From the cell containing the given text, extract its center point as [X, Y] coordinate. 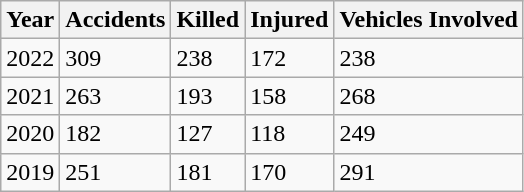
249 [429, 134]
170 [290, 172]
Killed [208, 20]
Year [30, 20]
2020 [30, 134]
268 [429, 96]
Injured [290, 20]
2022 [30, 58]
309 [116, 58]
172 [290, 58]
118 [290, 134]
2021 [30, 96]
158 [290, 96]
Accidents [116, 20]
193 [208, 96]
182 [116, 134]
181 [208, 172]
Vehicles Involved [429, 20]
291 [429, 172]
2019 [30, 172]
263 [116, 96]
127 [208, 134]
251 [116, 172]
